For the text-containing cell, return its midpoint in [x, y] coordinate format. 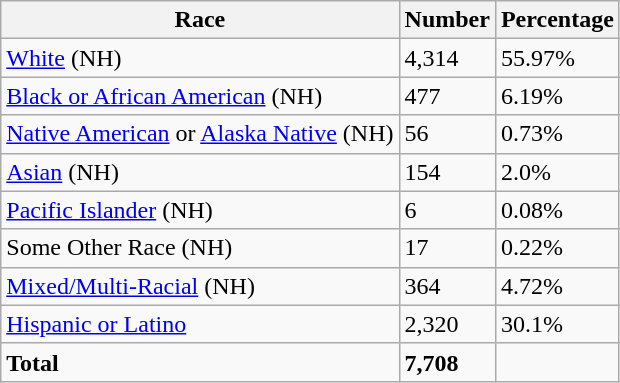
Mixed/Multi-Racial (NH) [200, 286]
4.72% [557, 286]
56 [447, 134]
Total [200, 362]
6 [447, 210]
17 [447, 248]
364 [447, 286]
White (NH) [200, 58]
30.1% [557, 324]
154 [447, 172]
Hispanic or Latino [200, 324]
Black or African American (NH) [200, 96]
0.22% [557, 248]
0.08% [557, 210]
0.73% [557, 134]
Native American or Alaska Native (NH) [200, 134]
Pacific Islander (NH) [200, 210]
Asian (NH) [200, 172]
477 [447, 96]
2.0% [557, 172]
Race [200, 20]
Number [447, 20]
Some Other Race (NH) [200, 248]
4,314 [447, 58]
Percentage [557, 20]
7,708 [447, 362]
2,320 [447, 324]
55.97% [557, 58]
6.19% [557, 96]
